Identify which cell holds the provided text, then report its [X, Y] central coordinate. 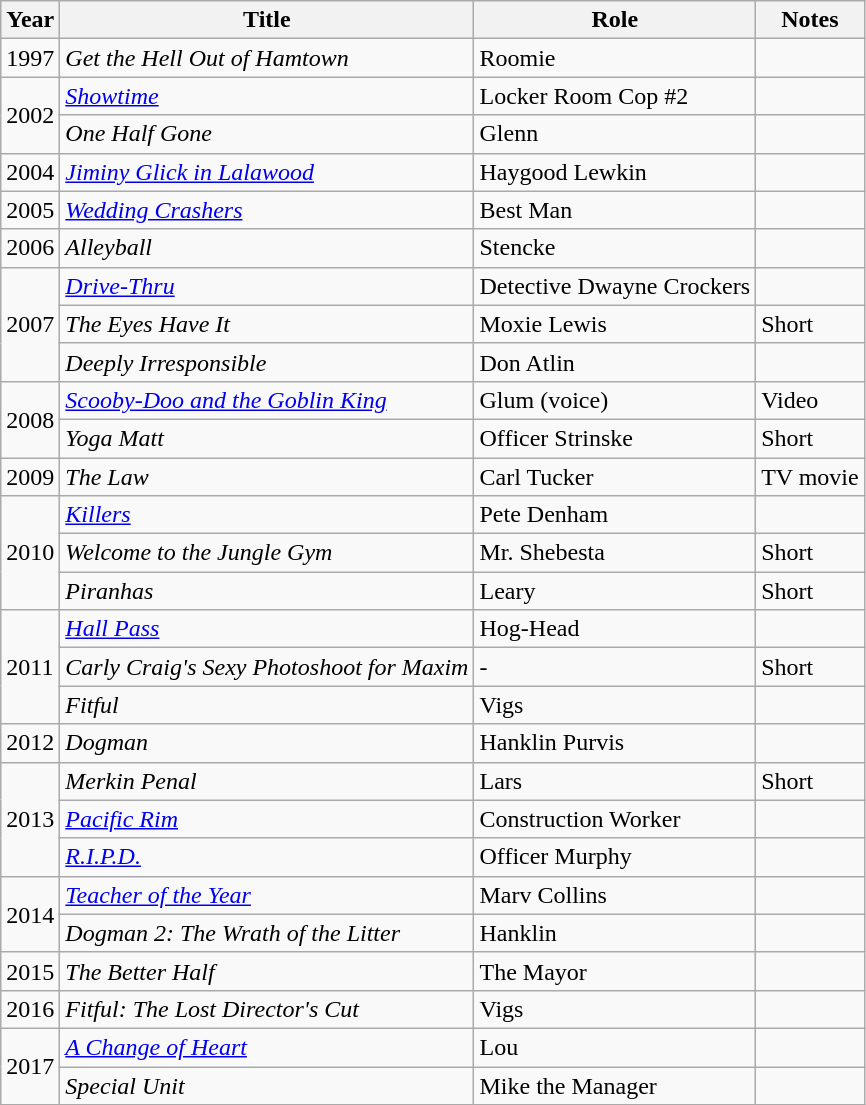
2005 [30, 210]
2010 [30, 553]
Carl Tucker [615, 477]
Locker Room Cop #2 [615, 96]
Deeply Irresponsible [267, 362]
2014 [30, 914]
Hanklin Purvis [615, 743]
- [615, 667]
2002 [30, 115]
Killers [267, 515]
2007 [30, 324]
2009 [30, 477]
One Half Gone [267, 134]
Piranhas [267, 591]
2016 [30, 1009]
Title [267, 20]
Notes [810, 20]
Pacific Rim [267, 819]
TV movie [810, 477]
The Eyes Have It [267, 324]
R.I.P.D. [267, 857]
Best Man [615, 210]
Wedding Crashers [267, 210]
Carly Craig's Sexy Photoshoot for Maxim [267, 667]
Welcome to the Jungle Gym [267, 553]
Detective Dwayne Crockers [615, 286]
2011 [30, 667]
Stencke [615, 248]
Don Atlin [615, 362]
Haygood Lewkin [615, 172]
A Change of Heart [267, 1047]
Role [615, 20]
Get the Hell Out of Hamtown [267, 58]
2017 [30, 1066]
2013 [30, 819]
Teacher of the Year [267, 895]
Pete Denham [615, 515]
Drive-Thru [267, 286]
Year [30, 20]
Marv Collins [615, 895]
2004 [30, 172]
2006 [30, 248]
Fitful: The Lost Director's Cut [267, 1009]
Glum (voice) [615, 400]
2012 [30, 743]
Showtime [267, 96]
Roomie [615, 58]
Special Unit [267, 1085]
Alleyball [267, 248]
Yoga Matt [267, 438]
Hog-Head [615, 629]
Lou [615, 1047]
Lars [615, 781]
2015 [30, 971]
Leary [615, 591]
Construction Worker [615, 819]
Dogman 2: The Wrath of the Litter [267, 933]
Mike the Manager [615, 1085]
Officer Strinske [615, 438]
Video [810, 400]
Mr. Shebesta [615, 553]
Moxie Lewis [615, 324]
Hanklin [615, 933]
Fitful [267, 705]
The Mayor [615, 971]
The Law [267, 477]
1997 [30, 58]
The Better Half [267, 971]
Merkin Penal [267, 781]
Dogman [267, 743]
Glenn [615, 134]
Jiminy Glick in Lalawood [267, 172]
2008 [30, 419]
Officer Murphy [615, 857]
Hall Pass [267, 629]
Scooby-Doo and the Goblin King [267, 400]
